Output the (x, y) coordinate of the center of the cell containing the given text.  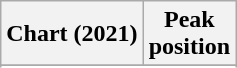
Chart (2021) (72, 34)
Peakposition (189, 34)
